Pinpoint the cell where the given text exists, returning its [x, y] midpoint coordinate. 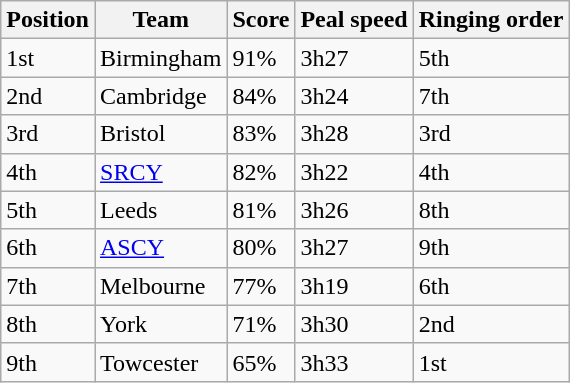
Cambridge [160, 96]
3h19 [354, 286]
Peal speed [354, 20]
3h24 [354, 96]
Birmingham [160, 58]
3h26 [354, 210]
Position [48, 20]
77% [261, 286]
Score [261, 20]
65% [261, 362]
3h30 [354, 324]
91% [261, 58]
Ringing order [491, 20]
Towcester [160, 362]
3h22 [354, 172]
Team [160, 20]
84% [261, 96]
81% [261, 210]
SRCY [160, 172]
3h28 [354, 134]
83% [261, 134]
ASCY [160, 248]
Leeds [160, 210]
Melbourne [160, 286]
82% [261, 172]
71% [261, 324]
3h33 [354, 362]
80% [261, 248]
York [160, 324]
Bristol [160, 134]
